Determine the (x, y) coordinate at the center of the cell enclosing the given text.  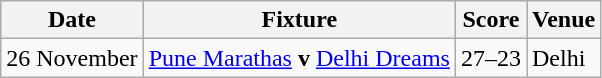
Pune Marathas v Delhi Dreams (299, 58)
26 November (72, 58)
27–23 (490, 58)
Fixture (299, 20)
Venue (563, 20)
Score (490, 20)
Date (72, 20)
Delhi (563, 58)
